Return the [x, y] coordinate for the center point of the cell that contains the specified text.  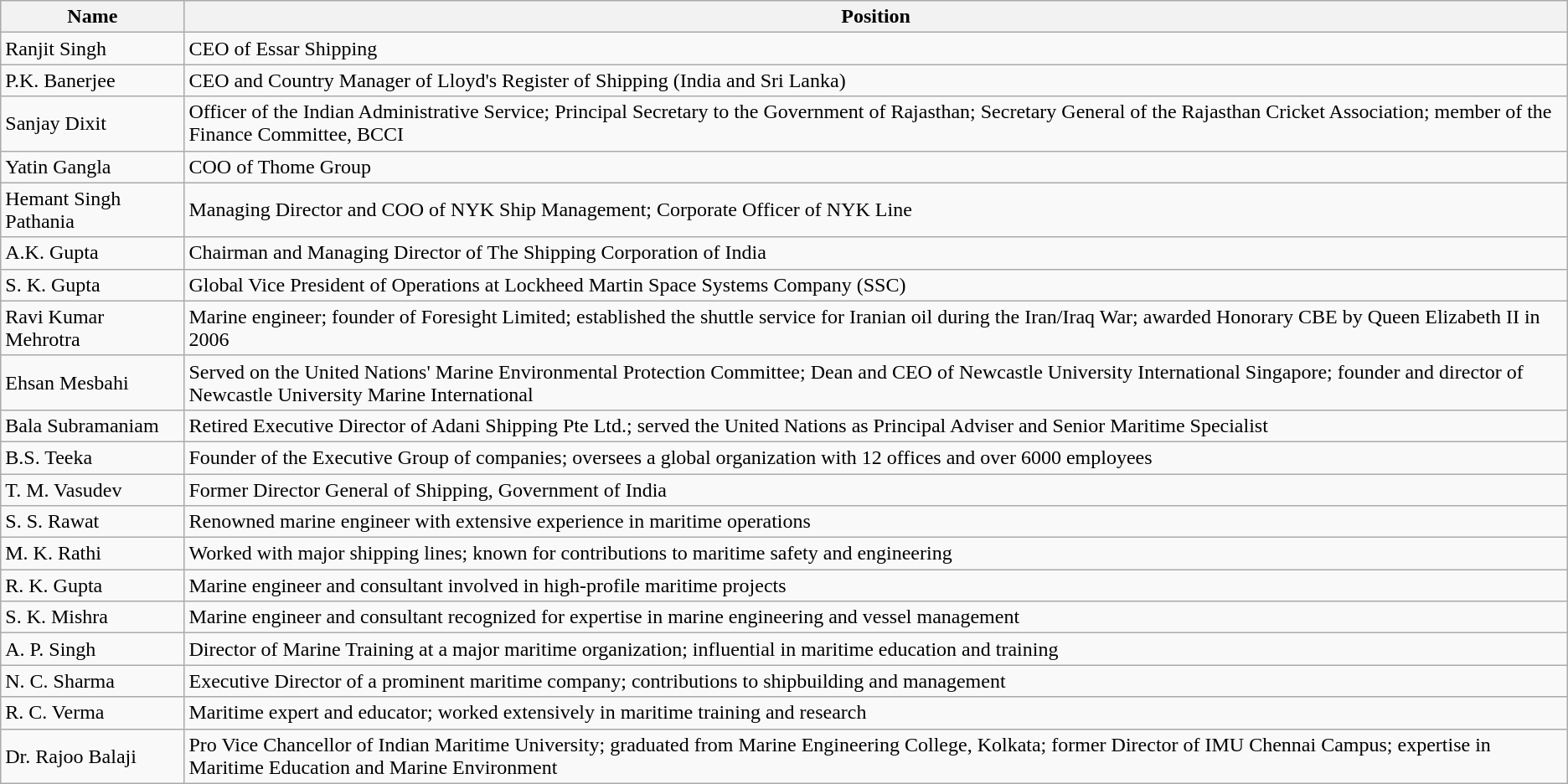
A. P. Singh [92, 649]
M. K. Rathi [92, 554]
Maritime expert and educator; worked extensively in maritime training and research [876, 713]
R. K. Gupta [92, 585]
S. K. Mishra [92, 617]
COO of Thome Group [876, 167]
P.K. Banerjee [92, 80]
Renowned marine engineer with extensive experience in maritime operations [876, 522]
Chairman and Managing Director of The Shipping Corporation of India [876, 253]
Sanjay Dixit [92, 124]
Ravi Kumar Mehrotra [92, 328]
N. C. Sharma [92, 681]
Managing Director and COO of NYK Ship Management; Corporate Officer of NYK Line [876, 209]
Worked with major shipping lines; known for contributions to maritime safety and engineering [876, 554]
A.K. Gupta [92, 253]
Retired Executive Director of Adani Shipping Pte Ltd.; served the United Nations as Principal Adviser and Senior Maritime Specialist [876, 426]
Marine engineer and consultant involved in high-profile maritime projects [876, 585]
CEO and Country Manager of Lloyd's Register of Shipping (India and Sri Lanka) [876, 80]
Position [876, 17]
Founder of the Executive Group of companies; oversees a global organization with 12 offices and over 6000 employees [876, 457]
B.S. Teeka [92, 457]
Marine engineer and consultant recognized for expertise in marine engineering and vessel management [876, 617]
Hemant Singh Pathania [92, 209]
Name [92, 17]
Dr. Rajoo Balaji [92, 756]
Ehsan Mesbahi [92, 382]
Global Vice President of Operations at Lockheed Martin Space Systems Company (SSC) [876, 285]
Executive Director of a prominent maritime company; contributions to shipbuilding and management [876, 681]
Ranjit Singh [92, 49]
T. M. Vasudev [92, 490]
S. S. Rawat [92, 522]
S. K. Gupta [92, 285]
CEO of Essar Shipping [876, 49]
Former Director General of Shipping, Government of India [876, 490]
Yatin Gangla [92, 167]
Bala Subramaniam [92, 426]
R. C. Verma [92, 713]
Director of Marine Training at a major maritime organization; influential in maritime education and training [876, 649]
